Detect which cell encompasses the target text, then output its (x, y) center coordinate. 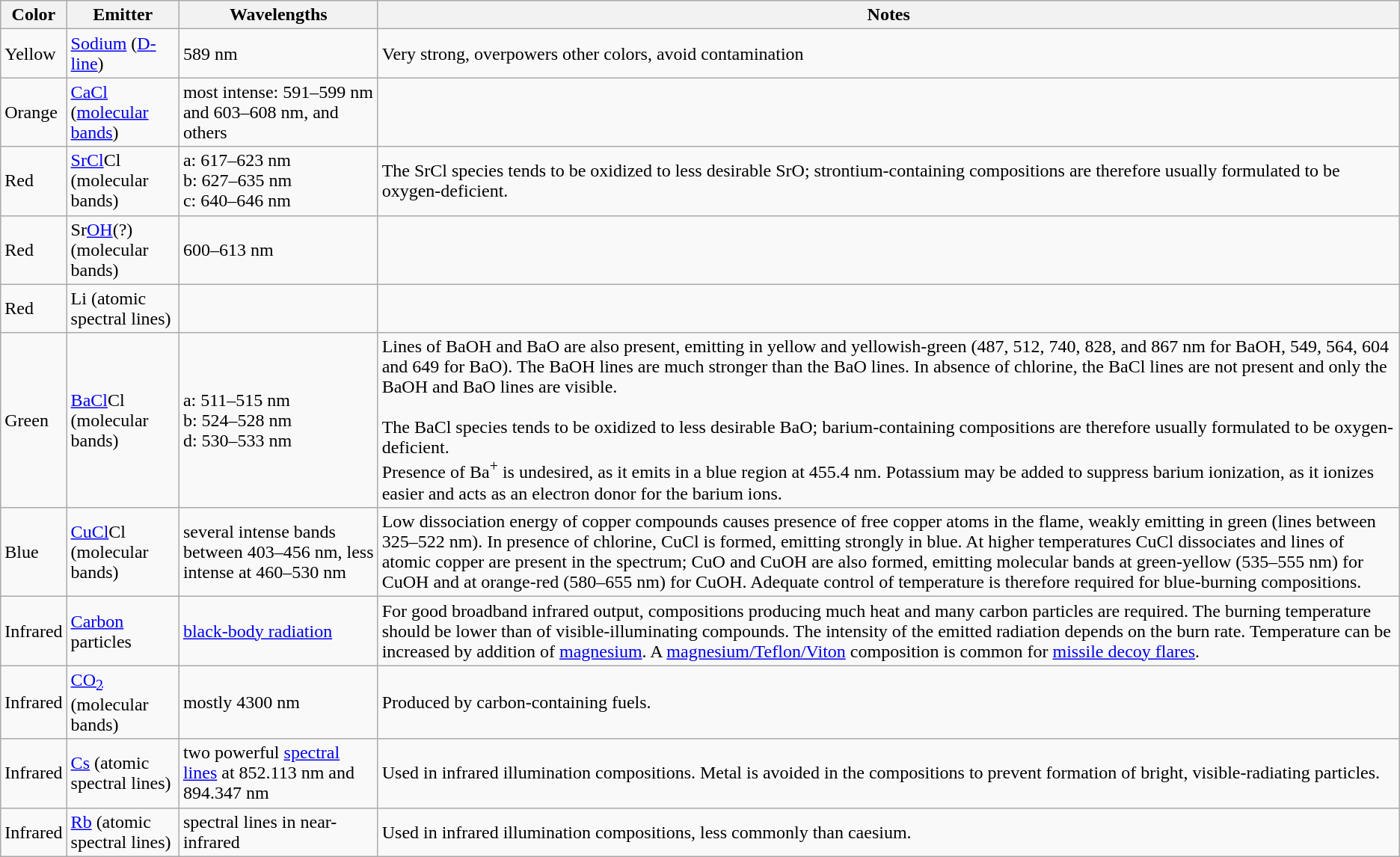
two powerful spectral lines at 852.113 nm and 894.347 nm (278, 773)
Wavelengths (278, 15)
Used in infrared illumination compositions, less commonly than caesium. (888, 832)
Carbon particles (123, 631)
CO2 (molecular bands) (123, 702)
Notes (888, 15)
SrOH(?) (molecular bands) (123, 250)
Produced by carbon-containing fuels. (888, 702)
CaCl (molecular bands) (123, 112)
a: 617–623 nmb: 627–635 nmc: 640–646 nm (278, 181)
CuClCl (molecular bands) (123, 552)
Very strong, overpowers other colors, avoid contamination (888, 54)
Yellow (34, 54)
Color (34, 15)
a: 511–515 nmb: 524–528 nmd: 530–533 nm (278, 420)
Emitter (123, 15)
mostly 4300 nm (278, 702)
Sodium (D-line) (123, 54)
600–613 nm (278, 250)
Blue (34, 552)
SrClCl (molecular bands) (123, 181)
most intense: 591–599 nm and 603–608 nm, and others (278, 112)
Used in infrared illumination compositions. Metal is avoided in the compositions to prevent formation of bright, visible-radiating particles. (888, 773)
spectral lines in near-infrared (278, 832)
Cs (atomic spectral lines) (123, 773)
Li (atomic spectral lines) (123, 308)
Green (34, 420)
Rb (atomic spectral lines) (123, 832)
Orange (34, 112)
BaClCl (molecular bands) (123, 420)
589 nm (278, 54)
black-body radiation (278, 631)
several intense bands between 403–456 nm, less intense at 460–530 nm (278, 552)
